Provide the (X, Y) coordinate of the cell's center where the given text is located.  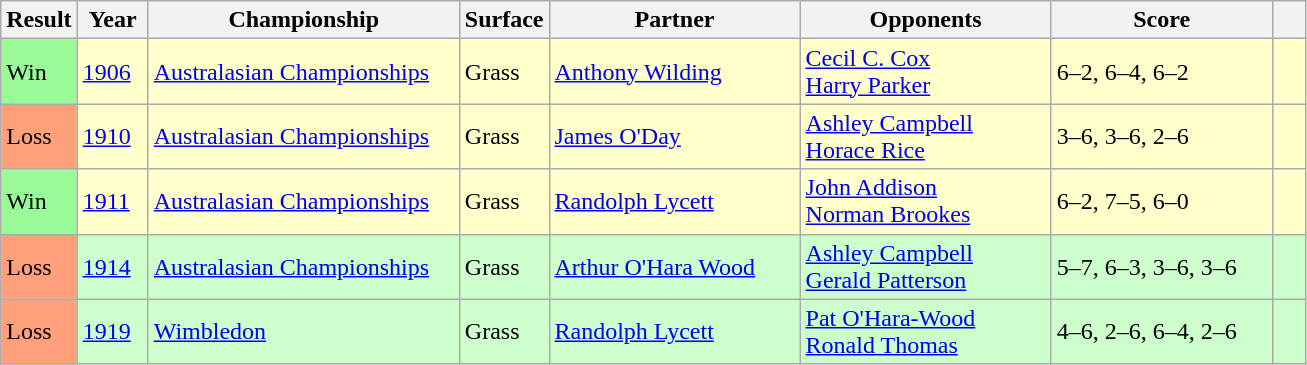
1906 (112, 72)
Pat O'Hara-Wood Ronald Thomas (926, 332)
4–6, 2–6, 6–4, 2–6 (1162, 332)
Championship (304, 20)
Anthony Wilding (674, 72)
John Addison Norman Brookes (926, 202)
Score (1162, 20)
Arthur O'Hara Wood (674, 266)
Cecil C. Cox Harry Parker (926, 72)
3–6, 3–6, 2–6 (1162, 136)
Result (39, 20)
6–2, 7–5, 6–0 (1162, 202)
1914 (112, 266)
Ashley Campbell Horace Rice (926, 136)
Year (112, 20)
1911 (112, 202)
Opponents (926, 20)
5–7, 6–3, 3–6, 3–6 (1162, 266)
Partner (674, 20)
6–2, 6–4, 6–2 (1162, 72)
Wimbledon (304, 332)
Ashley Campbell Gerald Patterson (926, 266)
Surface (504, 20)
1919 (112, 332)
1910 (112, 136)
James O'Day (674, 136)
